Scan for the cell matching the given text and deliver its [x, y] coordinate at center. 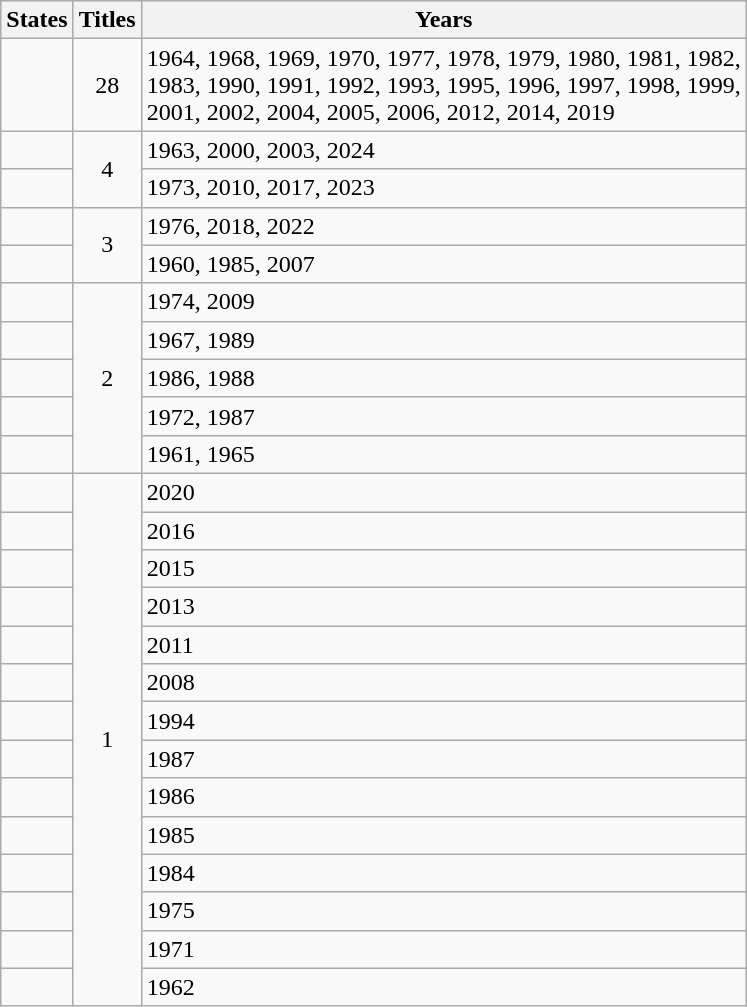
States [37, 20]
2016 [444, 531]
Titles [107, 20]
1972, 1987 [444, 416]
1962 [444, 987]
Years [444, 20]
1963, 2000, 2003, 2024 [444, 150]
1987 [444, 759]
1967, 1989 [444, 340]
1 [107, 740]
2011 [444, 645]
2013 [444, 607]
1986 [444, 797]
4 [107, 169]
1986, 1988 [444, 378]
2015 [444, 569]
2008 [444, 683]
1975 [444, 911]
1961, 1965 [444, 454]
1960, 1985, 2007 [444, 264]
1985 [444, 835]
1974, 2009 [444, 302]
1971 [444, 949]
1994 [444, 721]
2020 [444, 492]
3 [107, 245]
1984 [444, 873]
28 [107, 85]
1973, 2010, 2017, 2023 [444, 188]
2 [107, 378]
1976, 2018, 2022 [444, 226]
